Capture the cell that displays the provided text and extract its (x, y) central coordinate. 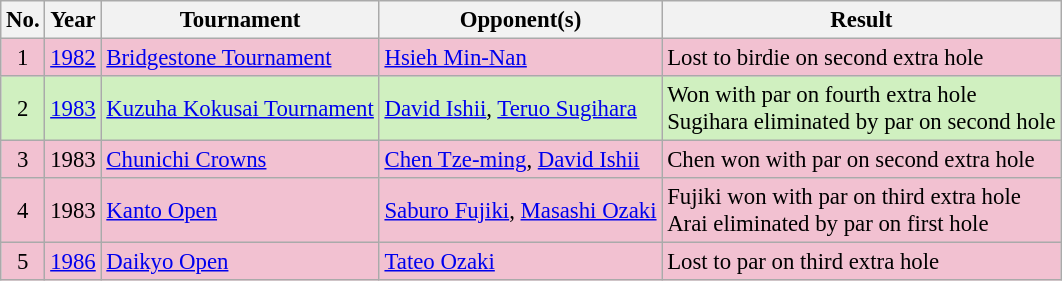
2 (23, 108)
Chunichi Crowns (240, 160)
Kanto Open (240, 210)
5 (23, 262)
Tateo Ozaki (520, 262)
Chen Tze-ming, David Ishii (520, 160)
Fujiki won with par on third extra holeArai eliminated by par on first hole (862, 210)
No. (23, 20)
Lost to par on third extra hole (862, 262)
Lost to birdie on second extra hole (862, 58)
Saburo Fujiki, Masashi Ozaki (520, 210)
Result (862, 20)
1986 (73, 262)
Chen won with par on second extra hole (862, 160)
David Ishii, Teruo Sugihara (520, 108)
Hsieh Min-Nan (520, 58)
Year (73, 20)
Tournament (240, 20)
Won with par on fourth extra holeSugihara eliminated by par on second hole (862, 108)
1 (23, 58)
Daikyo Open (240, 262)
Bridgestone Tournament (240, 58)
Opponent(s) (520, 20)
1982 (73, 58)
3 (23, 160)
4 (23, 210)
Kuzuha Kokusai Tournament (240, 108)
